Extract the [x, y] coordinate from the center of the cell holding the provided text.  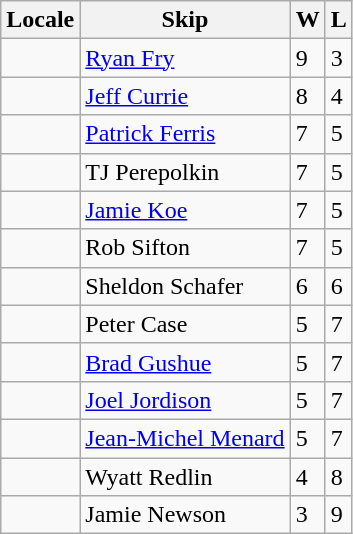
Jamie Newson [185, 515]
Peter Case [185, 324]
Wyatt Redlin [185, 477]
Jamie Koe [185, 210]
Jean-Michel Menard [185, 438]
TJ Perepolkin [185, 172]
Sheldon Schafer [185, 286]
L [338, 20]
Ryan Fry [185, 58]
Rob Sifton [185, 248]
Locale [40, 20]
Skip [185, 20]
W [308, 20]
Patrick Ferris [185, 134]
Brad Gushue [185, 362]
Jeff Currie [185, 96]
Joel Jordison [185, 400]
